Search for the cell housing the specified text and yield its [x, y] center coordinate. 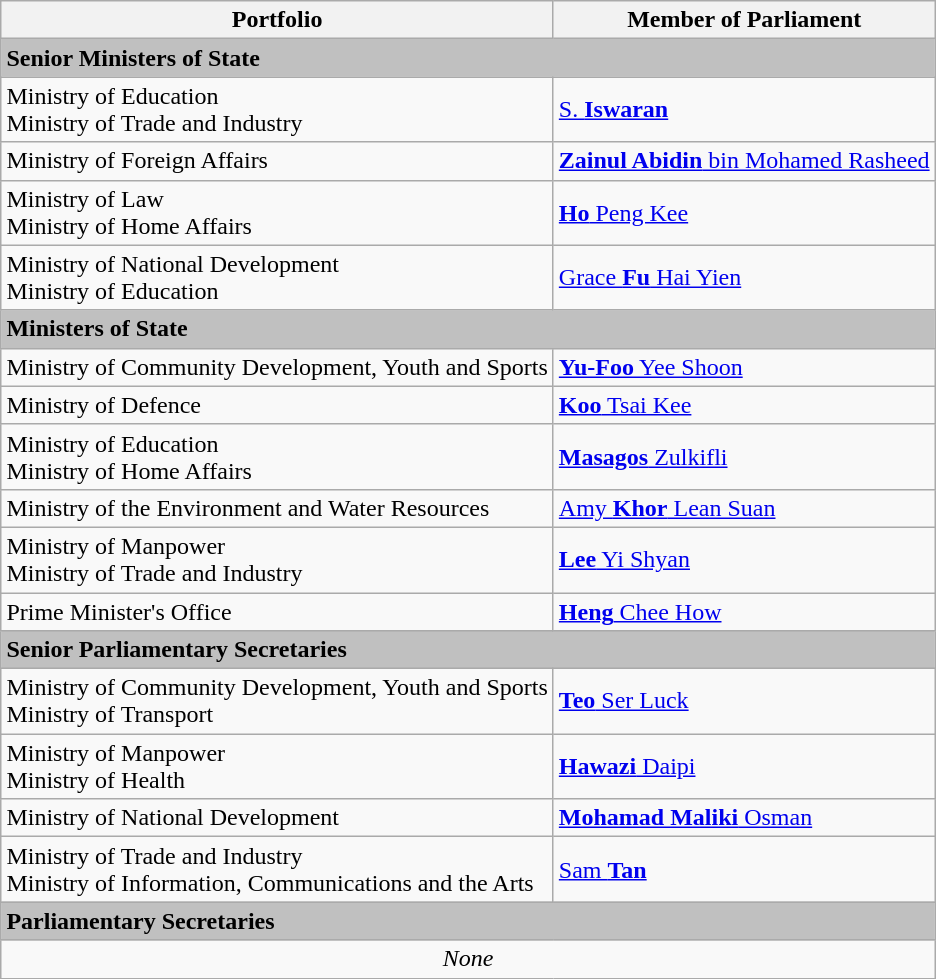
Grace Fu Hai Yien [744, 278]
Ministry of Defence [277, 405]
Koo Tsai Kee [744, 405]
Ho Peng Kee [744, 212]
Ministry of Community Development, Youth and SportsMinistry of Transport [277, 702]
S. Iswaran [744, 110]
Sam Tan [744, 870]
Hawazi Daipi [744, 766]
Ministry of EducationMinistry of Trade and Industry [277, 110]
Teo Ser Luck [744, 702]
Ministry of ManpowerMinistry of Trade and Industry [277, 560]
Ministry of EducationMinistry of Home Affairs [277, 456]
Ministers of State [468, 329]
Ministry of Community Development, Youth and Sports [277, 367]
Ministry of Trade and IndustryMinistry of Information, Communications and the Arts [277, 870]
Senior Parliamentary Secretaries [468, 650]
Ministry of National DevelopmentMinistry of Education [277, 278]
None [468, 959]
Lee Yi Shyan [744, 560]
Masagos Zulkifli [744, 456]
Zainul Abidin bin Mohamed Rasheed [744, 161]
Ministry of the Environment and Water Resources [277, 508]
Mohamad Maliki Osman [744, 818]
Amy Khor Lean Suan [744, 508]
Ministry of National Development [277, 818]
Parliamentary Secretaries [468, 921]
Heng Chee How [744, 611]
Yu-Foo Yee Shoon [744, 367]
Portfolio [277, 20]
Ministry of LawMinistry of Home Affairs [277, 212]
Ministry of ManpowerMinistry of Health [277, 766]
Senior Ministers of State [468, 58]
Prime Minister's Office [277, 611]
Member of Parliament [744, 20]
Ministry of Foreign Affairs [277, 161]
